Extract the (X, Y) coordinate from the center of the cell holding the provided text.  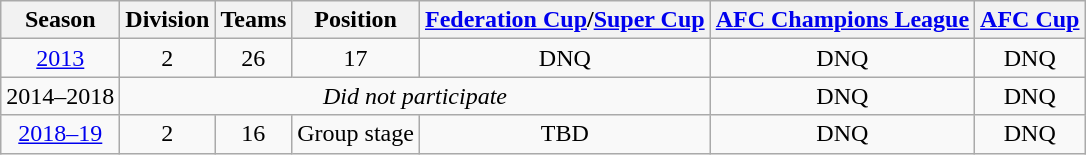
Teams (254, 20)
2013 (60, 58)
Division (168, 20)
AFC Cup (1030, 20)
Federation Cup/Super Cup (564, 20)
16 (254, 134)
17 (356, 58)
AFC Champions League (842, 20)
TBD (564, 134)
Position (356, 20)
Season (60, 20)
2018–19 (60, 134)
Did not participate (415, 96)
2014–2018 (60, 96)
Group stage (356, 134)
26 (254, 58)
